Locate the cell with the specified text and output its [x, y] center coordinate. 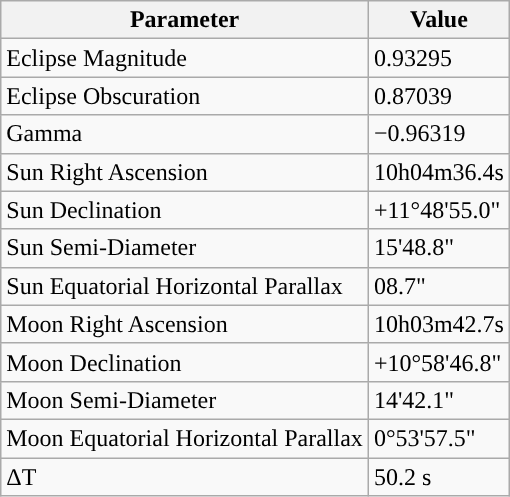
+11°48'55.0" [438, 210]
Parameter [185, 20]
ΔT [185, 477]
Moon Semi-Diameter [185, 400]
15'48.8" [438, 248]
10h03m42.7s [438, 324]
Sun Semi-Diameter [185, 248]
0°53'57.5" [438, 438]
08.7" [438, 286]
Eclipse Magnitude [185, 58]
0.87039 [438, 96]
Moon Equatorial Horizontal Parallax [185, 438]
Eclipse Obscuration [185, 96]
Sun Right Ascension [185, 172]
Moon Right Ascension [185, 324]
+10°58'46.8" [438, 362]
14'42.1" [438, 400]
Sun Equatorial Horizontal Parallax [185, 286]
Moon Declination [185, 362]
50.2 s [438, 477]
Gamma [185, 134]
0.93295 [438, 58]
Sun Declination [185, 210]
10h04m36.4s [438, 172]
−0.96319 [438, 134]
Value [438, 20]
